Capture the cell that displays the provided text and extract its [X, Y] central coordinate. 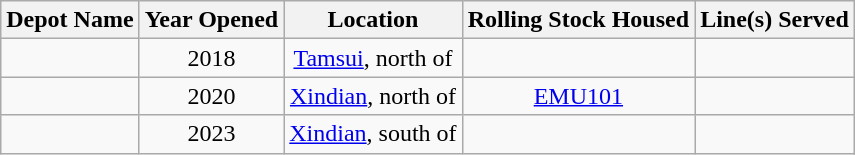
Xindian, north of [373, 96]
2023 [212, 134]
Xindian, south of [373, 134]
2020 [212, 96]
Tamsui, north of [373, 58]
Year Opened [212, 20]
Line(s) Served [775, 20]
2018 [212, 58]
Location [373, 20]
EMU101 [578, 96]
Depot Name [70, 20]
Rolling Stock Housed [578, 20]
